Return the (X, Y) coordinate for the center point of the cell that contains the specified text.  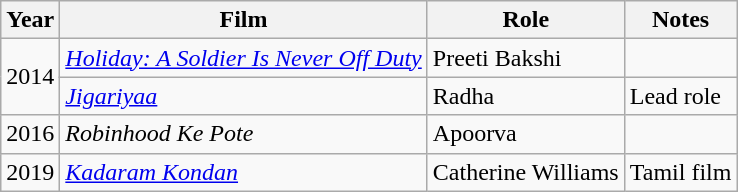
Radha (526, 96)
Jigariyaa (244, 96)
Role (526, 20)
Holiday: A Soldier Is Never Off Duty (244, 58)
Tamil film (680, 172)
Catherine Williams (526, 172)
Year (30, 20)
2014 (30, 77)
2016 (30, 134)
Lead role (680, 96)
Kadaram Kondan (244, 172)
Film (244, 20)
2019 (30, 172)
Robinhood Ke Pote (244, 134)
Notes (680, 20)
Preeti Bakshi (526, 58)
Apoorva (526, 134)
